For the text-containing cell, return its midpoint in (x, y) coordinate format. 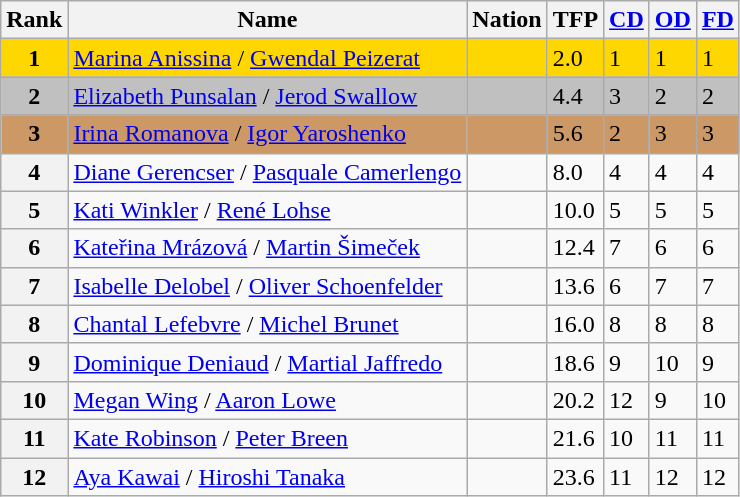
13.6 (575, 286)
10.0 (575, 210)
12.4 (575, 248)
2.0 (575, 58)
Nation (507, 20)
8.0 (575, 172)
CD (627, 20)
Kati Winkler / René Lohse (268, 210)
Rank (34, 20)
Elizabeth Punsalan / Jerod Swallow (268, 96)
Irina Romanova / Igor Yaroshenko (268, 134)
21.6 (575, 438)
4.4 (575, 96)
Name (268, 20)
20.2 (575, 400)
Dominique Deniaud / Martial Jaffredo (268, 362)
Isabelle Delobel / Oliver Schoenfelder (268, 286)
16.0 (575, 324)
23.6 (575, 477)
5.6 (575, 134)
Marina Anissina / Gwendal Peizerat (268, 58)
Diane Gerencser / Pasquale Camerlengo (268, 172)
OD (672, 20)
Aya Kawai / Hiroshi Tanaka (268, 477)
Kateřina Mrázová / Martin Šimeček (268, 248)
Kate Robinson / Peter Breen (268, 438)
18.6 (575, 362)
FD (718, 20)
Megan Wing / Aaron Lowe (268, 400)
Chantal Lefebvre / Michel Brunet (268, 324)
TFP (575, 20)
